Pinpoint the cell where the given text exists, returning its [X, Y] midpoint coordinate. 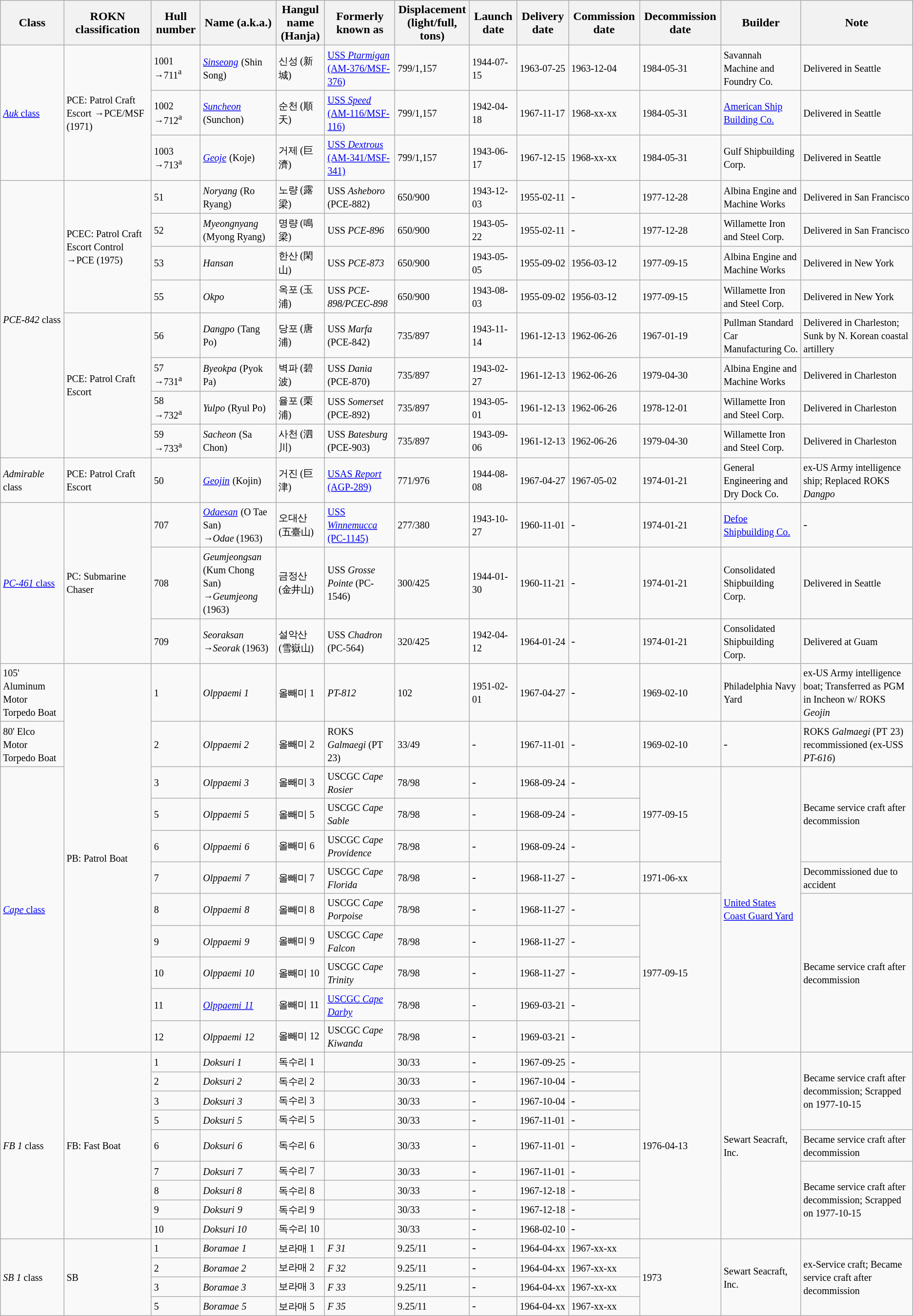
Boramae 2 [238, 1268]
올빼미 11 [300, 1004]
독수리 2 [300, 1081]
Delivered at Guam [856, 641]
올빼미 10 [300, 973]
Launch date [494, 23]
1001→711a [176, 68]
올빼미 1 [300, 693]
277/380 [432, 525]
독수리 3 [300, 1101]
Olppaemi 11 [238, 1004]
Admirable class [32, 480]
Class [32, 23]
USS PCE-873 [360, 263]
1960-11-21 [543, 583]
Hangul name(Hanja) [300, 23]
보라매 5 [300, 1306]
USCGC Cape Darby [360, 1004]
F 32 [360, 1268]
Byeokpa (Pyok Pa) [238, 374]
1943-12-03 [494, 197]
독수리 6 [300, 1146]
벽파 (碧波) [300, 374]
United States Coast Guard Yard [761, 910]
771/976 [432, 480]
Olppaemi 9 [238, 941]
Myeongnyang (Myong Ryang) [238, 230]
1943-05-05 [494, 263]
1951-02-01 [494, 693]
Doksuri 8 [238, 1190]
58→732a [176, 407]
설악산 (雪嶽山) [300, 641]
F 31 [360, 1248]
올빼미 5 [300, 814]
올빼미 6 [300, 846]
율포 (栗浦) [300, 407]
General Engineering and Dry Dock Co. [761, 480]
1003→713a [176, 158]
USAS Report (AGP-289) [360, 480]
Defoe Shipbuilding Co. [761, 525]
1002→712a [176, 113]
1944-01-30 [494, 583]
USS Chadron (PC-564) [360, 641]
Dangpo (Tang Po) [238, 335]
Delivery date [543, 23]
1944-08-08 [494, 480]
USS Asheboro (PCE-882) [360, 197]
순천 (順天) [300, 113]
독수리 7 [300, 1171]
Olppaemi 2 [238, 744]
Olppaemi 5 [238, 814]
PC: Submarine Chaser [107, 583]
Doksuri 10 [238, 1229]
Doksuri 5 [238, 1120]
USCGC Cape Rosier [360, 783]
102 [432, 693]
USS Winnemucca (PC-1145) [360, 525]
독수리 5 [300, 1120]
USCGC Cape Florida [360, 877]
Doksuri 1 [238, 1062]
보라매 1 [300, 1248]
ex-US Army intelligence boat; Transferred as PGM in Incheon w/ ROKS Geojin [856, 693]
707 [176, 525]
1943-10-27 [494, 525]
Noryang (Ro Ryang) [238, 197]
Doksuri 9 [238, 1210]
Decommission date [680, 23]
USCGC Cape Porpoise [360, 910]
USCGC Cape Kiwanda [360, 1036]
독수리 1 [300, 1062]
1944-07-15 [494, 68]
올빼미 2 [300, 744]
올빼미 12 [300, 1036]
올빼미 7 [300, 877]
Olppaemi 1 [238, 693]
USS Ptarmigan (AM-376/MSF-376) [360, 68]
Doksuri 6 [238, 1146]
1943-08-03 [494, 296]
올빼미 9 [300, 941]
1960-11-01 [543, 525]
보라매 3 [300, 1287]
Pullman Standard Car Manufacturing Co. [761, 335]
1967-12-15 [543, 158]
올빼미 8 [300, 910]
Geojin (Kojin) [238, 480]
한산 (閑山) [300, 263]
USCGC Cape Providence [360, 846]
ex-Service craft; Became service craft after decommission [856, 1277]
Olppaemi 3 [238, 783]
ROKN classification [107, 23]
당포 (唐浦) [300, 335]
12 [176, 1036]
1967-09-25 [543, 1062]
1943-05-01 [494, 407]
708 [176, 583]
1976-04-13 [680, 1145]
거진 (巨津) [300, 480]
1942-04-12 [494, 641]
F 35 [360, 1306]
USCGC Cape Falcon [360, 941]
American Ship Building Co. [761, 113]
1973 [680, 1277]
320/425 [432, 641]
80' Elco Motor Torpedo Boat [32, 744]
56 [176, 335]
노량 (露梁) [300, 197]
Displacement(light/full, tons) [432, 23]
F 33 [360, 1287]
Doksuri 2 [238, 1081]
709 [176, 641]
USS Dania (PCE-870) [360, 374]
Sinseong (Shin Song) [238, 68]
오대산 (五臺山) [300, 525]
Commission date [604, 23]
Seoraksan→Seorak (1963) [238, 641]
Olppaemi 7 [238, 877]
Okpo [238, 296]
Olppaemi 6 [238, 846]
Olppaemi 12 [238, 1036]
1943-11-14 [494, 335]
USS Marfa (PCE-842) [360, 335]
57→731a [176, 374]
Auk class [32, 113]
Yulpo (Ryul Po) [238, 407]
SB [107, 1277]
PB: Patrol Boat [107, 858]
Savannah Machine and Foundry Co. [761, 68]
USS Somerset (PCE-892) [360, 407]
Boramae 3 [238, 1287]
Philadelphia Navy Yard [761, 693]
독수리 8 [300, 1190]
USS Speed (AM-116/MSF-116) [360, 113]
1963-12-04 [604, 68]
Boramae 1 [238, 1248]
55 [176, 296]
사천 (泗川) [300, 441]
Decommissioned due to accident [856, 877]
Name (a.k.a.) [238, 23]
Geoje (Koje) [238, 158]
금정산 (金井山) [300, 583]
1967-05-02 [604, 480]
Doksuri 7 [238, 1171]
Gulf Shipbuilding Corp. [761, 158]
Builder [761, 23]
PCE-842 class [32, 319]
1967-01-19 [680, 335]
Suncheon (Sunchon) [238, 113]
SB 1 class [32, 1277]
PCE: Patrol Craft Escort →PCE/MSF (1971) [107, 113]
Sacheon (Sa Chon) [238, 441]
300/425 [432, 583]
USS Batesburg (PCE-903) [360, 441]
1942-04-18 [494, 113]
명량 (鳴梁) [300, 230]
33/49 [432, 744]
Delivered in Charleston; Sunk by N. Korean coastal artillery [856, 335]
USS PCE-896 [360, 230]
PT-812 [360, 693]
Odaesan (O Tae San)→Odae (1963) [238, 525]
Geumjeongsan (Kum Chong San)→Geumjeong (1963) [238, 583]
53 [176, 263]
Cape class [32, 910]
ex-US Army intelligence ship; Replaced ROKS Dangpo [856, 480]
FB: Fast Boat [107, 1145]
FB 1 class [32, 1145]
PC-461 class [32, 583]
1967-11-17 [543, 113]
Olppaemi 10 [238, 973]
USS Grosse Pointe (PC-1546) [360, 583]
올빼미 3 [300, 783]
USCGC Cape Sable [360, 814]
51 [176, 197]
독수리 9 [300, 1210]
USS Dextrous (AM-341/MSF-341) [360, 158]
신성 (新城) [300, 68]
50 [176, 480]
거제 (巨濟) [300, 158]
Hull number [176, 23]
Boramae 5 [238, 1306]
PCEC: Patrol Craft Escort Control→PCE (1975) [107, 246]
USCGC Cape Trinity [360, 973]
Formerly known as [360, 23]
52 [176, 230]
1943-05-22 [494, 230]
1943-06-17 [494, 158]
Note [856, 23]
Hansan [238, 263]
보라매 2 [300, 1268]
1968-02-10 [543, 1229]
1943-02-27 [494, 374]
옥포 (玉浦) [300, 296]
ROKS Galmaegi (PT 23) recommissioned (ex-USS PT-616) [856, 744]
Olppaemi 8 [238, 910]
ROKS Galmaegi (PT 23) [360, 744]
Doksuri 3 [238, 1101]
USS PCE-898/PCEC-898 [360, 296]
1964-01-24 [543, 641]
독수리 10 [300, 1229]
1943-09-06 [494, 441]
1971-06-xx [680, 877]
1963-07-25 [543, 68]
59→733a [176, 441]
11 [176, 1004]
1978-12-01 [680, 407]
105' Aluminum Motor Torpedo Boat [32, 693]
